Return the [x, y] coordinate for the center point of the cell that contains the specified text.  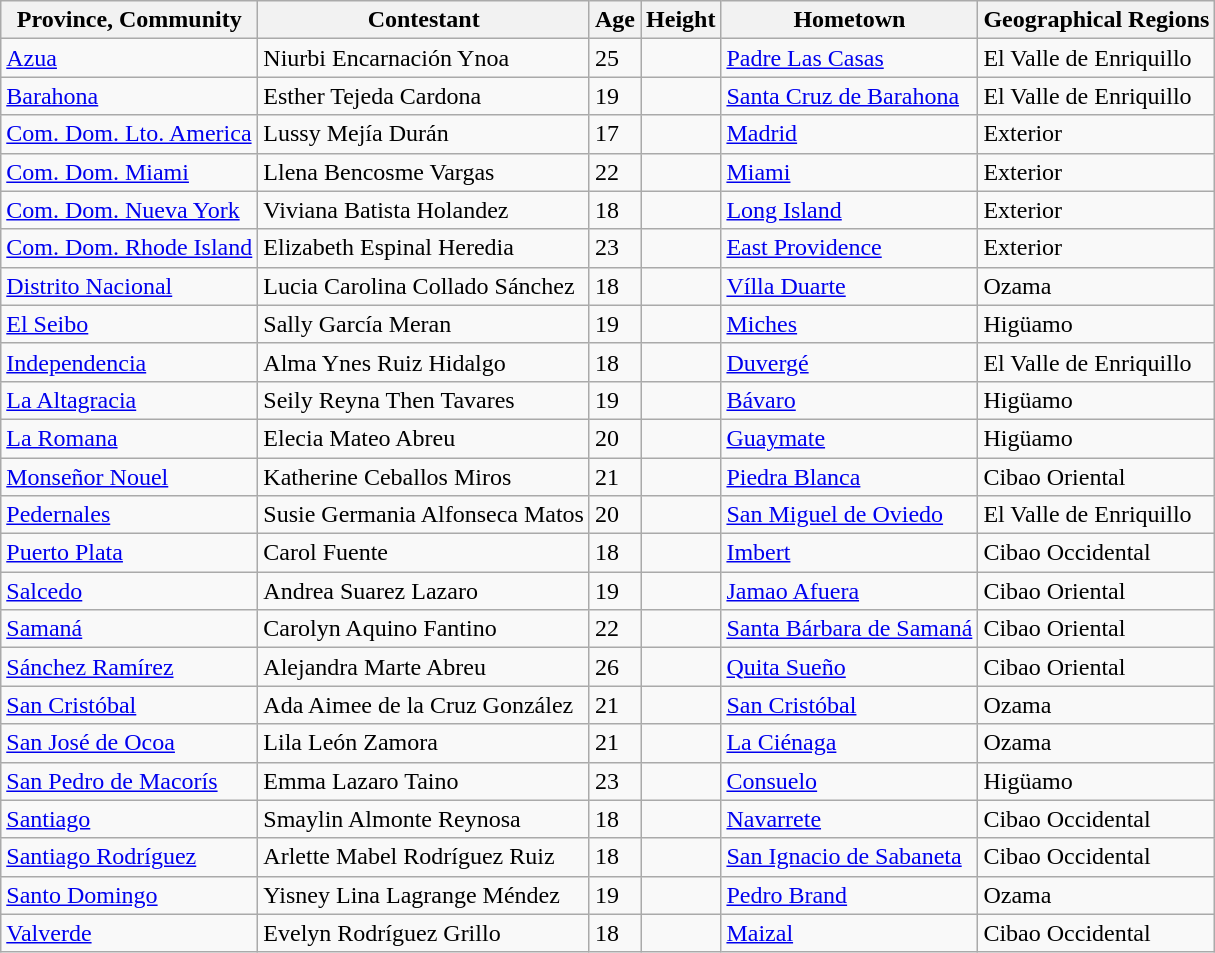
Com. Dom. Lto. America [130, 134]
Santo Domingo [130, 895]
Pedernales [130, 515]
Independencia [130, 362]
Lussy Mejía Durán [424, 134]
Contestant [424, 20]
Elizabeth Espinal Heredia [424, 248]
Esther Tejeda Cardona [424, 96]
Alejandra Marte Abreu [424, 667]
Distrito Nacional [130, 286]
Miches [850, 324]
Bávaro [850, 400]
Maizal [850, 933]
Com. Dom. Rhode Island [130, 248]
San Pedro de Macorís [130, 781]
La Romana [130, 438]
Vílla Duarte [850, 286]
Com. Dom. Miami [130, 172]
Santa Cruz de Barahona [850, 96]
Lucia Carolina Collado Sánchez [424, 286]
Hometown [850, 20]
Jamao Afuera [850, 591]
Samaná [130, 629]
Seily Reyna Then Tavares [424, 400]
East Providence [850, 248]
Alma Ynes Ruiz Hidalgo [424, 362]
Monseñor Nouel [130, 477]
San Ignacio de Sabaneta [850, 857]
Carolyn Aquino Fantino [424, 629]
Piedra Blanca [850, 477]
Height [681, 20]
Province, Community [130, 20]
La Ciénaga [850, 743]
Evelyn Rodríguez Grillo [424, 933]
Padre Las Casas [850, 58]
Arlette Mabel Rodríguez Ruiz [424, 857]
Santiago [130, 819]
Com. Dom. Nueva York [130, 210]
Valverde [130, 933]
Santa Bárbara de Samaná [850, 629]
Viviana Batista Holandez [424, 210]
San Miguel de Oviedo [850, 515]
Salcedo [130, 591]
Navarrete [850, 819]
17 [614, 134]
Azua [130, 58]
Smaylin Almonte Reynosa [424, 819]
Duvergé [850, 362]
Geographical Regions [1096, 20]
Llena Bencosme Vargas [424, 172]
Sally García Meran [424, 324]
Age [614, 20]
Sánchez Ramírez [130, 667]
Guaymate [850, 438]
Consuelo [850, 781]
Carol Fuente [424, 553]
Pedro Brand [850, 895]
Yisney Lina Lagrange Méndez [424, 895]
Puerto Plata [130, 553]
Santiago Rodríguez [130, 857]
Madrid [850, 134]
Niurbi Encarnación Ynoa [424, 58]
Ada Aimee de la Cruz González [424, 705]
Miami [850, 172]
Quita Sueño [850, 667]
San José de Ocoa [130, 743]
Katherine Ceballos Miros [424, 477]
El Seibo [130, 324]
26 [614, 667]
Imbert [850, 553]
Andrea Suarez Lazaro [424, 591]
Elecia Mateo Abreu [424, 438]
La Altagracia [130, 400]
Barahona [130, 96]
Emma Lazaro Taino [424, 781]
Susie Germania Alfonseca Matos [424, 515]
25 [614, 58]
Long Island [850, 210]
Lila León Zamora [424, 743]
